Return [X, Y] of the center of cell containing provided text 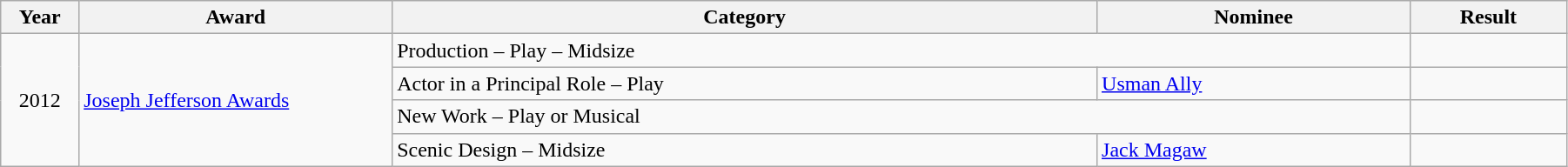
New Work – Play or Musical [901, 117]
Category [745, 17]
Usman Ally [1254, 83]
2012 [40, 100]
Joseph Jefferson Awards [236, 100]
Result [1488, 17]
Award [236, 17]
Jack Magaw [1254, 150]
Nominee [1254, 17]
Production – Play – Midsize [901, 50]
Year [40, 17]
Scenic Design – Midsize [745, 150]
Actor in a Principal Role – Play [745, 83]
